Capture the cell that displays the provided text and extract its (X, Y) central coordinate. 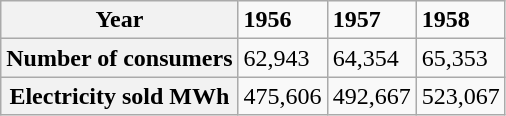
65,353 (460, 58)
62,943 (282, 58)
523,067 (460, 96)
492,667 (372, 96)
Electricity sold MWh (120, 96)
64,354 (372, 58)
1958 (460, 20)
1957 (372, 20)
475,606 (282, 96)
Number of consumers (120, 58)
1956 (282, 20)
Year (120, 20)
